Detect which cell encompasses the target text, then output its (x, y) center coordinate. 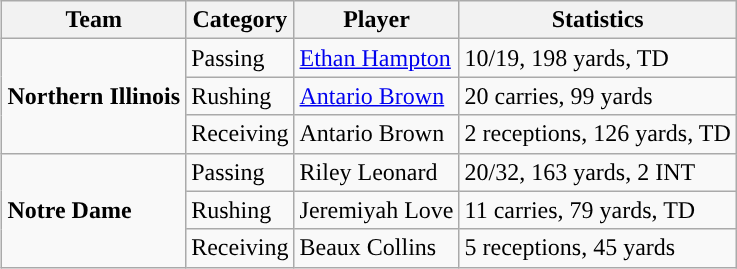
Ethan Hampton (376, 58)
Category (240, 20)
Northern Illinois (94, 96)
Notre Dame (94, 210)
5 receptions, 45 yards (598, 248)
2 receptions, 126 yards, TD (598, 134)
Jeremiyah Love (376, 210)
11 carries, 79 yards, TD (598, 210)
Riley Leonard (376, 172)
Team (94, 20)
Statistics (598, 20)
20/32, 163 yards, 2 INT (598, 172)
20 carries, 99 yards (598, 96)
Beaux Collins (376, 248)
Player (376, 20)
10/19, 198 yards, TD (598, 58)
